Locate the cell with the specified text and output its (X, Y) center coordinate. 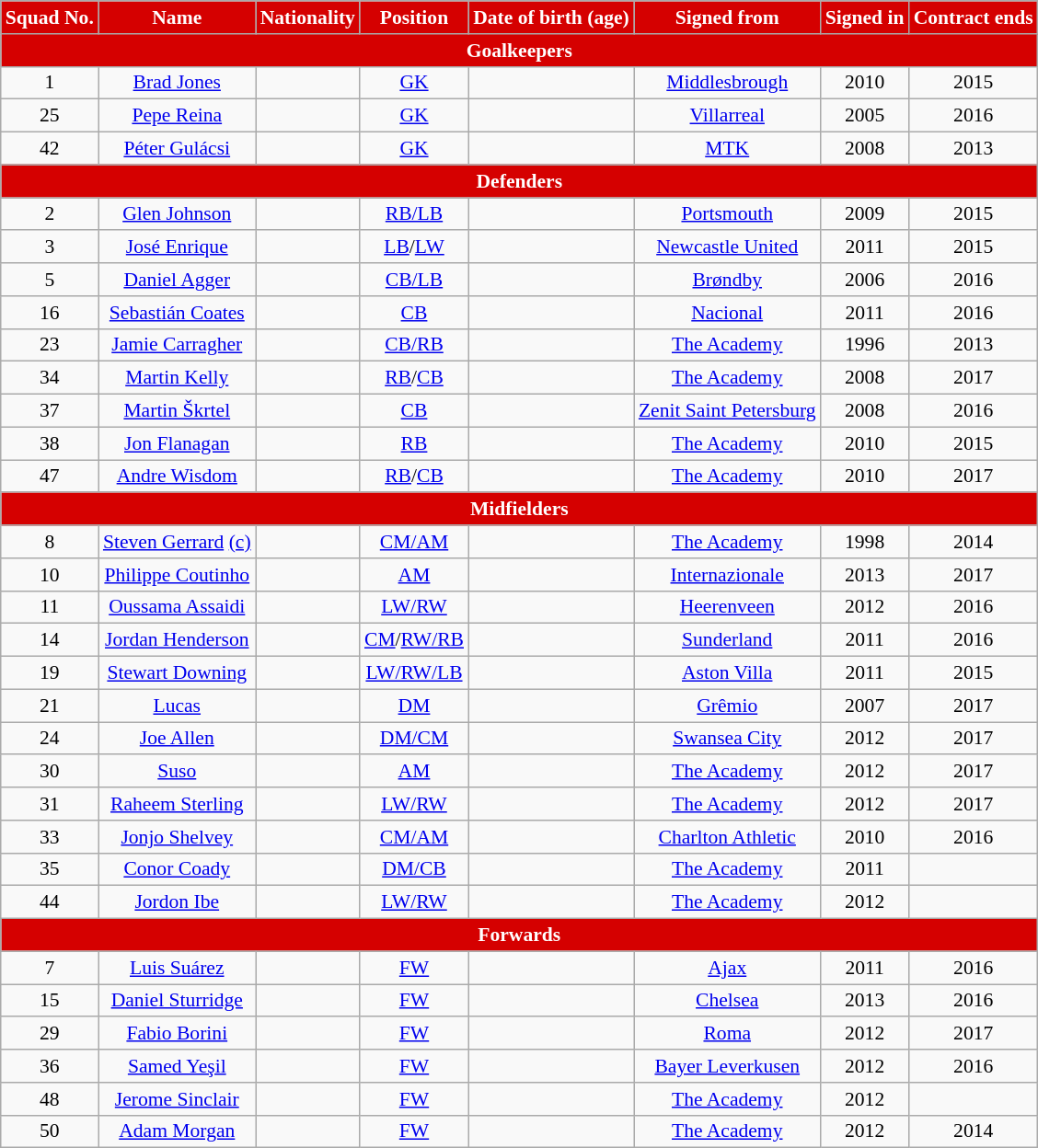
Jamie Carragher (177, 345)
14 (50, 640)
34 (50, 378)
Name (177, 17)
Squad No. (50, 17)
Stewart Downing (177, 673)
5 (50, 280)
Jon Flanagan (177, 443)
Roma (727, 1034)
MTK (727, 149)
DM (414, 706)
Signed in (865, 17)
2005 (865, 116)
Raheem Sterling (177, 804)
Ajax (727, 968)
Martin Kelly (177, 378)
11 (50, 607)
Adam Morgan (177, 1131)
31 (50, 804)
21 (50, 706)
42 (50, 149)
Heerenveen (727, 607)
Jonjo Shelvey (177, 837)
Philippe Coutinho (177, 575)
Jerome Sinclair (177, 1099)
Newcastle United (727, 247)
DM/CB (414, 869)
Chelsea (727, 1001)
Position (414, 17)
16 (50, 313)
LB/LW (414, 247)
Glen Johnson (177, 214)
2007 (865, 706)
25 (50, 116)
3 (50, 247)
23 (50, 345)
Signed from (727, 17)
Forwards (519, 936)
38 (50, 443)
48 (50, 1099)
Sebastián Coates (177, 313)
Date of birth (age) (551, 17)
33 (50, 837)
RB/LB (414, 214)
Internazionale (727, 575)
RB (414, 443)
Conor Coady (177, 869)
1998 (865, 542)
10 (50, 575)
Portsmouth (727, 214)
Daniel Agger (177, 280)
35 (50, 869)
Villarreal (727, 116)
Fabio Borini (177, 1034)
Jordan Henderson (177, 640)
36 (50, 1066)
Steven Gerrard (c) (177, 542)
Oussama Assaidi (177, 607)
1 (50, 83)
Contract ends (974, 17)
Luis Suárez (177, 968)
Brad Jones (177, 83)
2009 (865, 214)
CB/LB (414, 280)
37 (50, 411)
Brøndby (727, 280)
Middlesbrough (727, 83)
Péter Gulácsi (177, 149)
Lucas (177, 706)
Jordon Ibe (177, 902)
Nationality (307, 17)
30 (50, 772)
LW/RW/LB (414, 673)
Zenit Saint Petersburg (727, 411)
24 (50, 739)
Midfielders (519, 510)
Sunderland (727, 640)
Swansea City (727, 739)
Bayer Leverkusen (727, 1066)
Suso (177, 772)
1996 (865, 345)
7 (50, 968)
Samed Yeşil (177, 1066)
DM/CM (414, 739)
Martin Škrtel (177, 411)
Goalkeepers (519, 51)
José Enrique (177, 247)
29 (50, 1034)
8 (50, 542)
Joe Allen (177, 739)
15 (50, 1001)
50 (50, 1131)
44 (50, 902)
Daniel Sturridge (177, 1001)
Nacional (727, 313)
2006 (865, 280)
Charlton Athletic (727, 837)
47 (50, 476)
19 (50, 673)
CB/RB (414, 345)
Andre Wisdom (177, 476)
CM/RW/RB (414, 640)
Grêmio (727, 706)
2 (50, 214)
Pepe Reina (177, 116)
Aston Villa (727, 673)
Defenders (519, 181)
